Capture the cell that displays the provided text and extract its [X, Y] central coordinate. 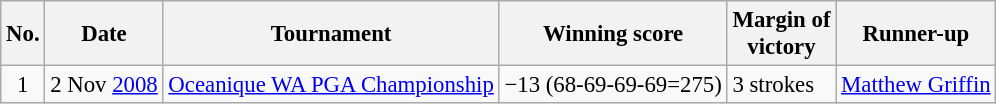
Runner-up [916, 34]
Oceanique WA PGA Championship [331, 85]
−13 (68-69-69-69=275) [613, 85]
Winning score [613, 34]
Date [104, 34]
1 [23, 85]
No. [23, 34]
3 strokes [782, 85]
Matthew Griffin [916, 85]
Tournament [331, 34]
2 Nov 2008 [104, 85]
Margin ofvictory [782, 34]
